Extract the (X, Y) coordinate from the center of the cell holding the provided text.  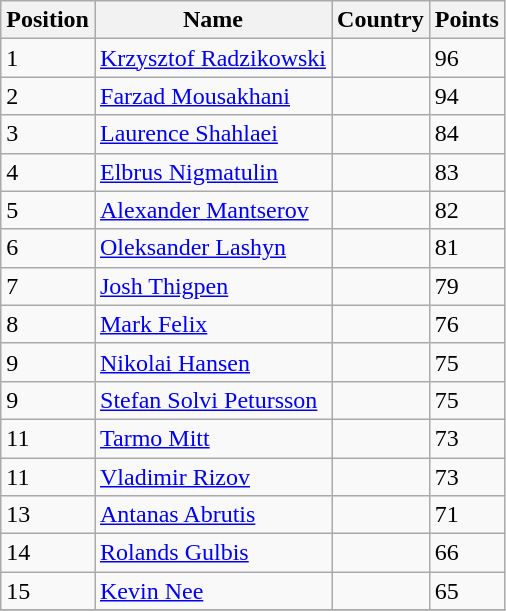
79 (466, 286)
Farzad Mousakhani (212, 96)
96 (466, 58)
Tarmo Mitt (212, 438)
7 (48, 286)
Kevin Nee (212, 591)
Position (48, 20)
Name (212, 20)
Laurence Shahlaei (212, 134)
Country (381, 20)
3 (48, 134)
8 (48, 324)
81 (466, 248)
Stefan Solvi Petursson (212, 400)
82 (466, 210)
Elbrus Nigmatulin (212, 172)
84 (466, 134)
14 (48, 553)
Nikolai Hansen (212, 362)
Oleksander Lashyn (212, 248)
Josh Thigpen (212, 286)
76 (466, 324)
2 (48, 96)
6 (48, 248)
71 (466, 515)
13 (48, 515)
94 (466, 96)
Antanas Abrutis (212, 515)
5 (48, 210)
1 (48, 58)
Mark Felix (212, 324)
Rolands Gulbis (212, 553)
Points (466, 20)
66 (466, 553)
4 (48, 172)
83 (466, 172)
15 (48, 591)
65 (466, 591)
Alexander Mantserov (212, 210)
Vladimir Rizov (212, 477)
Krzysztof Radzikowski (212, 58)
